Determine the [x, y] coordinate at the center of the cell enclosing the given text.  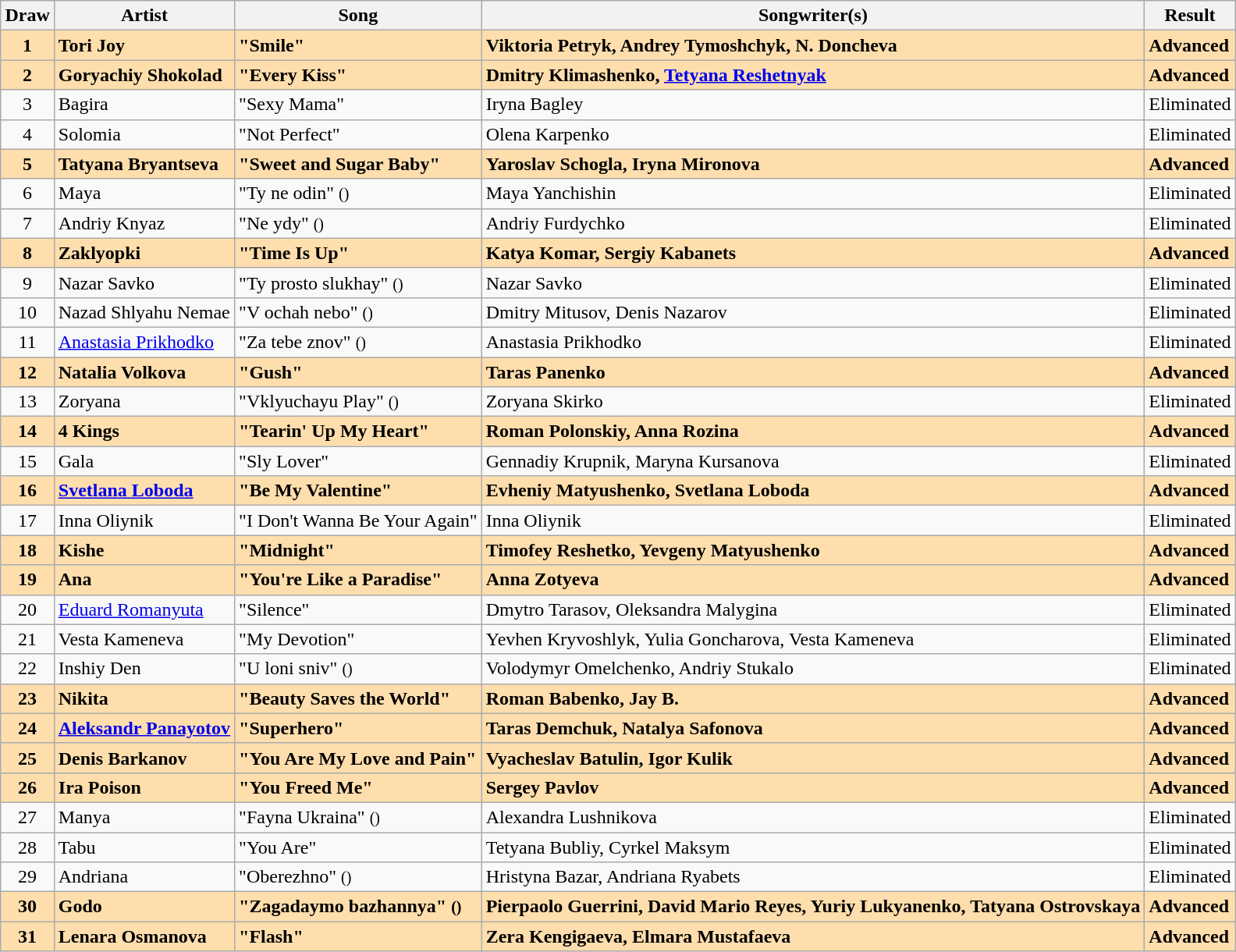
"Beauty Saves the World" [359, 698]
14 [27, 432]
"Superhero" [359, 728]
"Sly Lover" [359, 461]
"Gush" [359, 372]
Svetlana Loboda [144, 491]
Natalia Volkova [144, 372]
"Zagadaymo bazhannya" () [359, 907]
20 [27, 609]
Tori Joy [144, 45]
"Flash" [359, 936]
"You Freed Me" [359, 787]
"You Are" [359, 847]
Anna Zotyeva [813, 580]
16 [27, 491]
Gala [144, 461]
Zera Kengigaeva, Elmara Mustafaeva [813, 936]
"Time Is Up" [359, 253]
Timofey Reshetko, Yevgeny Matyushenko [813, 550]
Kishe [144, 550]
11 [27, 342]
8 [27, 253]
Godo [144, 907]
Olena Karpenko [813, 134]
Taras Demchuk, Natalya Safonova [813, 728]
19 [27, 580]
Inshiy Den [144, 669]
22 [27, 669]
"Fayna Ukraina" () [359, 817]
Dmitry Mitusov, Denis Nazarov [813, 312]
Hristyna Bazar, Andriana Ryabets [813, 877]
"Za tebe znov" () [359, 342]
3 [27, 105]
31 [27, 936]
Songwriter(s) [813, 16]
"You're Like a Paradise" [359, 580]
Tetyana Bubliy, Cyrkel Maksym [813, 847]
Maya [144, 194]
10 [27, 312]
17 [27, 520]
Tabu [144, 847]
26 [27, 787]
24 [27, 728]
Nikita [144, 698]
21 [27, 639]
30 [27, 907]
25 [27, 758]
Iryna Bagley [813, 105]
"V ochah nebo" () [359, 312]
Zoryana [144, 402]
Vyacheslav Batulin, Igor Kulik [813, 758]
Bagira [144, 105]
Vesta Kameneva [144, 639]
Ira Poison [144, 787]
Yaroslav Schogla, Iryna Mironova [813, 164]
Andriana [144, 877]
Nazad Shlyahu Nemae [144, 312]
"Ne ydy" () [359, 223]
9 [27, 282]
Manya [144, 817]
15 [27, 461]
Katya Komar, Sergiy Kabanets [813, 253]
"Silence" [359, 609]
Lenara Osmanova [144, 936]
13 [27, 402]
"I Don't Wanna Be Your Again" [359, 520]
Solomia [144, 134]
Volodymyr Omelchenko, Andriy Stukalo [813, 669]
"You Are My Love and Pain" [359, 758]
Andriy Knyaz [144, 223]
27 [27, 817]
Gennadiy Krupnik, Maryna Kursanova [813, 461]
"Be My Valentine" [359, 491]
Artist [144, 16]
28 [27, 847]
Evheniy Matyushenko, Svetlana Loboda [813, 491]
Yevhen Kryvoshlyk, Yulia Goncharova, Vesta Kameneva [813, 639]
"Ty ne odin" () [359, 194]
7 [27, 223]
6 [27, 194]
Eduard Romanyuta [144, 609]
"Sweet and Sugar Baby" [359, 164]
Roman Babenko, Jay B. [813, 698]
2 [27, 75]
Dmitry Klimashenko, Tetyana Reshetnyak [813, 75]
1 [27, 45]
Goryachiy Shokolad [144, 75]
"Not Perfect" [359, 134]
29 [27, 877]
Result [1190, 16]
"Vklyuchayu Play" () [359, 402]
4 [27, 134]
Denis Barkanov [144, 758]
Draw [27, 16]
"My Devotion" [359, 639]
"Tearin' Up My Heart" [359, 432]
Zoryana Skirko [813, 402]
Ana [144, 580]
"Every Kiss" [359, 75]
Pierpaolo Guerrini, David Mario Reyes, Yuriy Lukyanenko, Tatyana Ostrovskaya [813, 907]
4 Kings [144, 432]
Viktoria Petryk, Andrey Tymoshchyk, N. Doncheva [813, 45]
Maya Yanchishin [813, 194]
"Ty prosto slukhay" () [359, 282]
Sergey Pavlov [813, 787]
Song [359, 16]
Taras Panenko [813, 372]
Dmytro Tarasov, Oleksandra Malygina [813, 609]
"U loni sniv" () [359, 669]
"Sexy Mama" [359, 105]
Tatyana Bryantseva [144, 164]
"Smile" [359, 45]
Aleksandr Panayotov [144, 728]
"Midnight" [359, 550]
Roman Polonskiy, Anna Rozina [813, 432]
18 [27, 550]
23 [27, 698]
5 [27, 164]
12 [27, 372]
Alexandra Lushnikova [813, 817]
"Oberezhno" () [359, 877]
Zaklyopki [144, 253]
Andriy Furdychko [813, 223]
